Return (X, Y) of the center of cell containing provided text 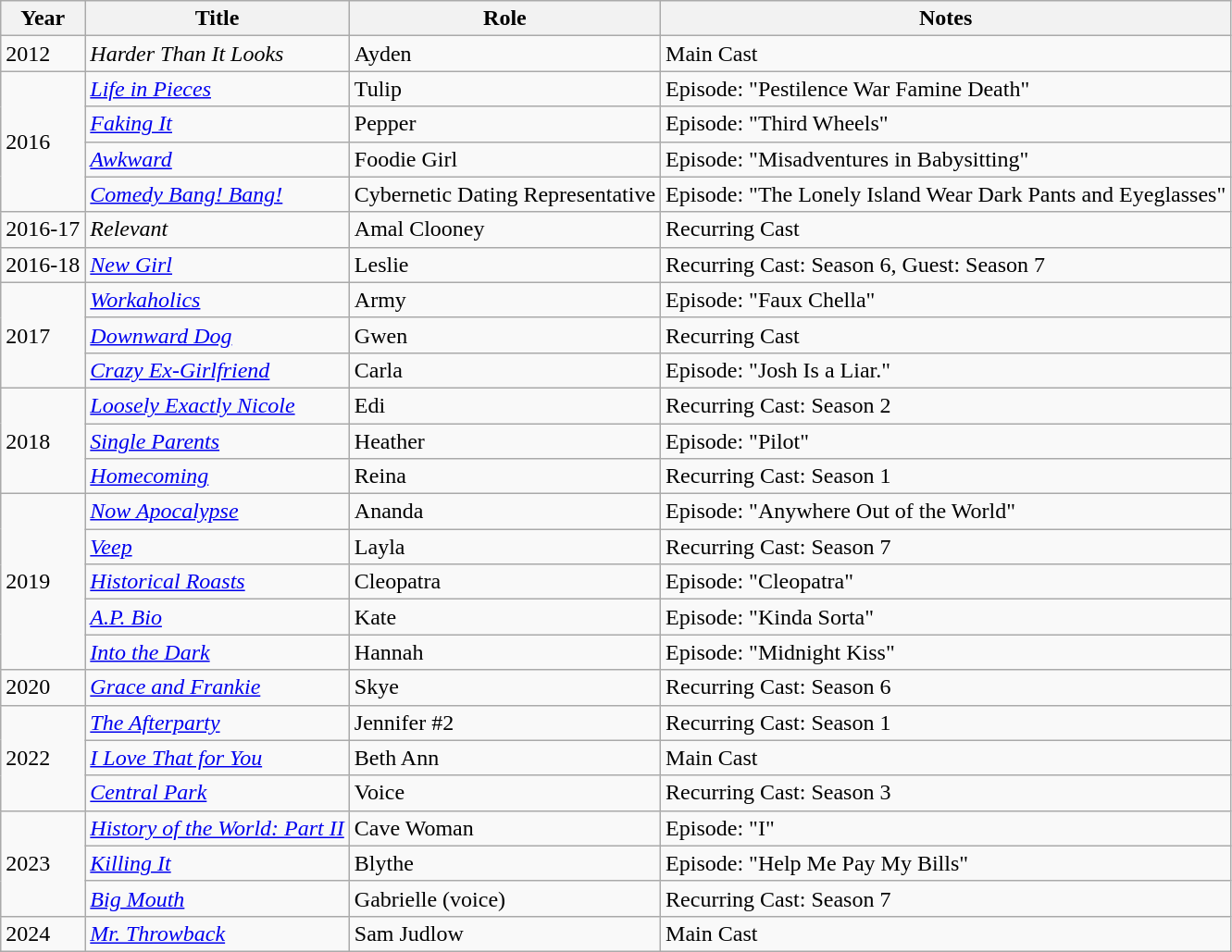
Layla (504, 547)
Sam Judlow (504, 933)
Ananda (504, 512)
Cybernetic Dating Representative (504, 194)
Central Park (217, 793)
Recurring Cast: Season 6, Guest: Season 7 (946, 265)
Skye (504, 687)
Gabrielle (voice) (504, 898)
New Girl (217, 265)
Heather (504, 441)
The Afterparty (217, 723)
Army (504, 300)
Title (217, 19)
Recurring Cast: Season 3 (946, 793)
Episode: "Pilot" (946, 441)
Beth Ann (504, 758)
2016-17 (43, 229)
Crazy Ex-Girlfriend (217, 370)
Voice (504, 793)
Notes (946, 19)
Amal Clooney (504, 229)
History of the World: Part II (217, 828)
Workaholics (217, 300)
Reina (504, 476)
Cleopatra (504, 582)
2020 (43, 687)
Relevant (217, 229)
Harder Than It Looks (217, 54)
Episode: "Josh Is a Liar." (946, 370)
Episode: "Pestilence War Famine Death" (946, 89)
Gwen (504, 335)
Mr. Throwback (217, 933)
I Love That for You (217, 758)
Loosely Exactly Nicole (217, 405)
Awkward (217, 159)
2012 (43, 54)
Episode: "Kinda Sorta" (946, 617)
2023 (43, 863)
Blythe (504, 863)
Episode: "I" (946, 828)
Role (504, 19)
Leslie (504, 265)
Edi (504, 405)
Downward Dog (217, 335)
Recurring Cast: Season 6 (946, 687)
Tulip (504, 89)
Now Apocalypse (217, 512)
2022 (43, 758)
Year (43, 19)
Single Parents (217, 441)
Homecoming (217, 476)
Cave Woman (504, 828)
Carla (504, 370)
Foodie Girl (504, 159)
2024 (43, 933)
Pepper (504, 124)
Hannah (504, 652)
Kate (504, 617)
Episode: "Midnight Kiss" (946, 652)
Jennifer #2 (504, 723)
2019 (43, 582)
Grace and Frankie (217, 687)
Killing It (217, 863)
Episode: "Anywhere Out of the World" (946, 512)
2016-18 (43, 265)
Historical Roasts (217, 582)
2016 (43, 142)
Recurring Cast: Season 2 (946, 405)
Comedy Bang! Bang! (217, 194)
Big Mouth (217, 898)
Episode: "Third Wheels" (946, 124)
Ayden (504, 54)
Episode: "Cleopatra" (946, 582)
A.P. Bio (217, 617)
Episode: "Help Me Pay My Bills" (946, 863)
Faking It (217, 124)
2018 (43, 440)
Into the Dark (217, 652)
Life in Pieces (217, 89)
Episode: "The Lonely Island Wear Dark Pants and Eyeglasses" (946, 194)
Veep (217, 547)
Episode: "Misadventures in Babysitting" (946, 159)
Episode: "Faux Chella" (946, 300)
2017 (43, 335)
